Search for the cell housing the specified text and yield its (x, y) center coordinate. 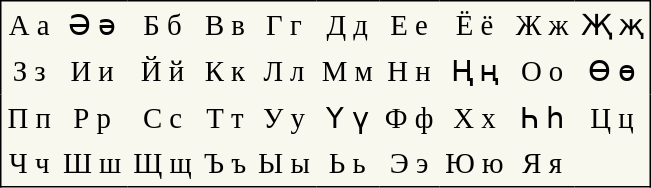
У у (284, 117)
И и (92, 71)
Ф ф (410, 117)
Я я (542, 164)
Ц ц (612, 117)
Ы ы (284, 164)
Д д (348, 24)
С с (162, 117)
Ю ю (474, 164)
П п (29, 117)
К к (225, 71)
Ё ё (474, 24)
А а (29, 24)
Ү ү (348, 117)
Ә ә (92, 24)
Б б (162, 24)
Щ щ (162, 164)
М м (348, 71)
Ж ж (542, 24)
Л л (284, 71)
Г г (284, 24)
Х х (474, 117)
Җ җ (612, 24)
О о (542, 71)
Э э (410, 164)
Ш ш (92, 164)
Н н (410, 71)
Ө ө (612, 71)
Ң ң (474, 71)
Т т (225, 117)
З з (29, 71)
Ч ч (29, 164)
Й й (162, 71)
Ь ь (348, 164)
Е е (410, 24)
Ъ ъ (225, 164)
Р р (92, 117)
В в (225, 24)
Һ һ (542, 117)
